Find where the given text appears and provide that cell's center as (X, Y) coordinate. 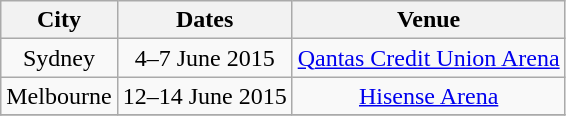
Hisense Arena (428, 96)
City (59, 20)
Dates (204, 20)
Melbourne (59, 96)
Sydney (59, 58)
4–7 June 2015 (204, 58)
Qantas Credit Union Arena (428, 58)
12–14 June 2015 (204, 96)
Venue (428, 20)
